Scan for the cell matching the given text and deliver its [X, Y] coordinate at center. 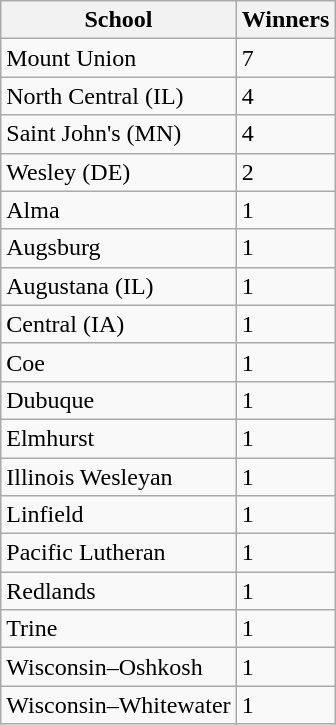
Mount Union [118, 58]
Trine [118, 629]
School [118, 20]
Wesley (DE) [118, 172]
North Central (IL) [118, 96]
Winners [286, 20]
Pacific Lutheran [118, 553]
Wisconsin–Whitewater [118, 705]
Elmhurst [118, 438]
Dubuque [118, 400]
Linfield [118, 515]
Illinois Wesleyan [118, 477]
Redlands [118, 591]
Saint John's (MN) [118, 134]
Wisconsin–Oshkosh [118, 667]
Alma [118, 210]
7 [286, 58]
2 [286, 172]
Central (IA) [118, 324]
Coe [118, 362]
Augustana (IL) [118, 286]
Augsburg [118, 248]
